Capture the cell that displays the provided text and extract its (x, y) central coordinate. 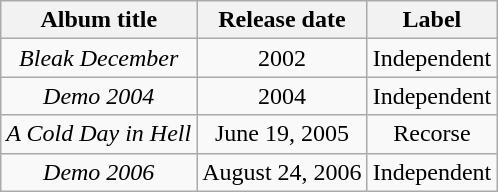
Bleak December (99, 58)
August 24, 2006 (282, 172)
Label (432, 20)
Demo 2004 (99, 96)
Release date (282, 20)
2002 (282, 58)
A Cold Day in Hell (99, 134)
Demo 2006 (99, 172)
2004 (282, 96)
Album title (99, 20)
Recorse (432, 134)
June 19, 2005 (282, 134)
